From the cell containing the given text, extract its center point as [X, Y] coordinate. 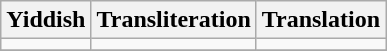
Yiddish [46, 20]
Translation [320, 20]
Transliteration [174, 20]
